Return the [X, Y] coordinate for the center point of the cell that contains the specified text.  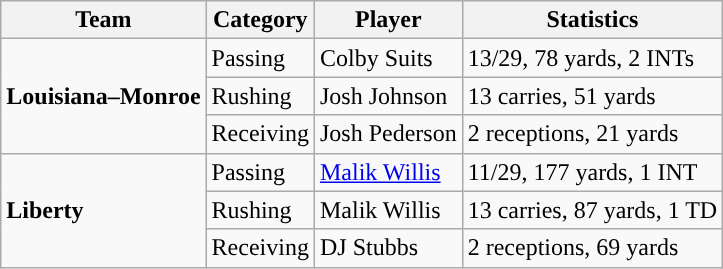
Louisiana–Monroe [104, 96]
Liberty [104, 210]
DJ Stubbs [388, 248]
Statistics [592, 20]
Josh Johnson [388, 96]
11/29, 177 yards, 1 INT [592, 172]
Colby Suits [388, 58]
Josh Pederson [388, 134]
2 receptions, 21 yards [592, 134]
2 receptions, 69 yards [592, 248]
13 carries, 51 yards [592, 96]
Team [104, 20]
13/29, 78 yards, 2 INTs [592, 58]
Category [260, 20]
13 carries, 87 yards, 1 TD [592, 210]
Player [388, 20]
